Capture the cell that displays the provided text and extract its (x, y) central coordinate. 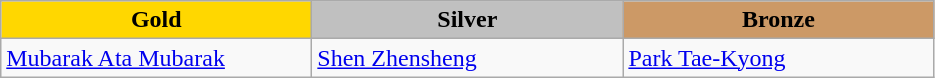
Gold (156, 20)
Bronze (778, 20)
Park Tae-Kyong (778, 58)
Shen Zhensheng (468, 58)
Mubarak Ata Mubarak (156, 58)
Silver (468, 20)
